Return the (x, y) coordinate for the center point of the cell that contains the specified text.  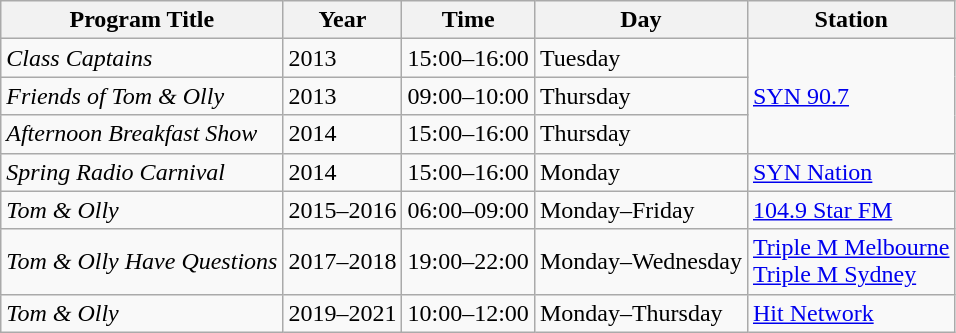
Time (468, 20)
SYN 90.7 (851, 96)
10:00–12:00 (468, 313)
Tuesday (640, 58)
Day (640, 20)
SYN Nation (851, 172)
Tom & Olly Have Questions (142, 262)
Monday–Wednesday (640, 262)
19:00–22:00 (468, 262)
Year (342, 20)
Monday–Thursday (640, 313)
Spring Radio Carnival (142, 172)
Station (851, 20)
Monday (640, 172)
09:00–10:00 (468, 96)
104.9 Star FM (851, 210)
Monday–Friday (640, 210)
Afternoon Breakfast Show (142, 134)
Triple M MelbourneTriple M Sydney (851, 262)
06:00–09:00 (468, 210)
2019–2021 (342, 313)
Class Captains (142, 58)
Hit Network (851, 313)
Friends of Tom & Olly (142, 96)
2015–2016 (342, 210)
Program Title (142, 20)
2017–2018 (342, 262)
